Return (X, Y) of the center of cell containing provided text 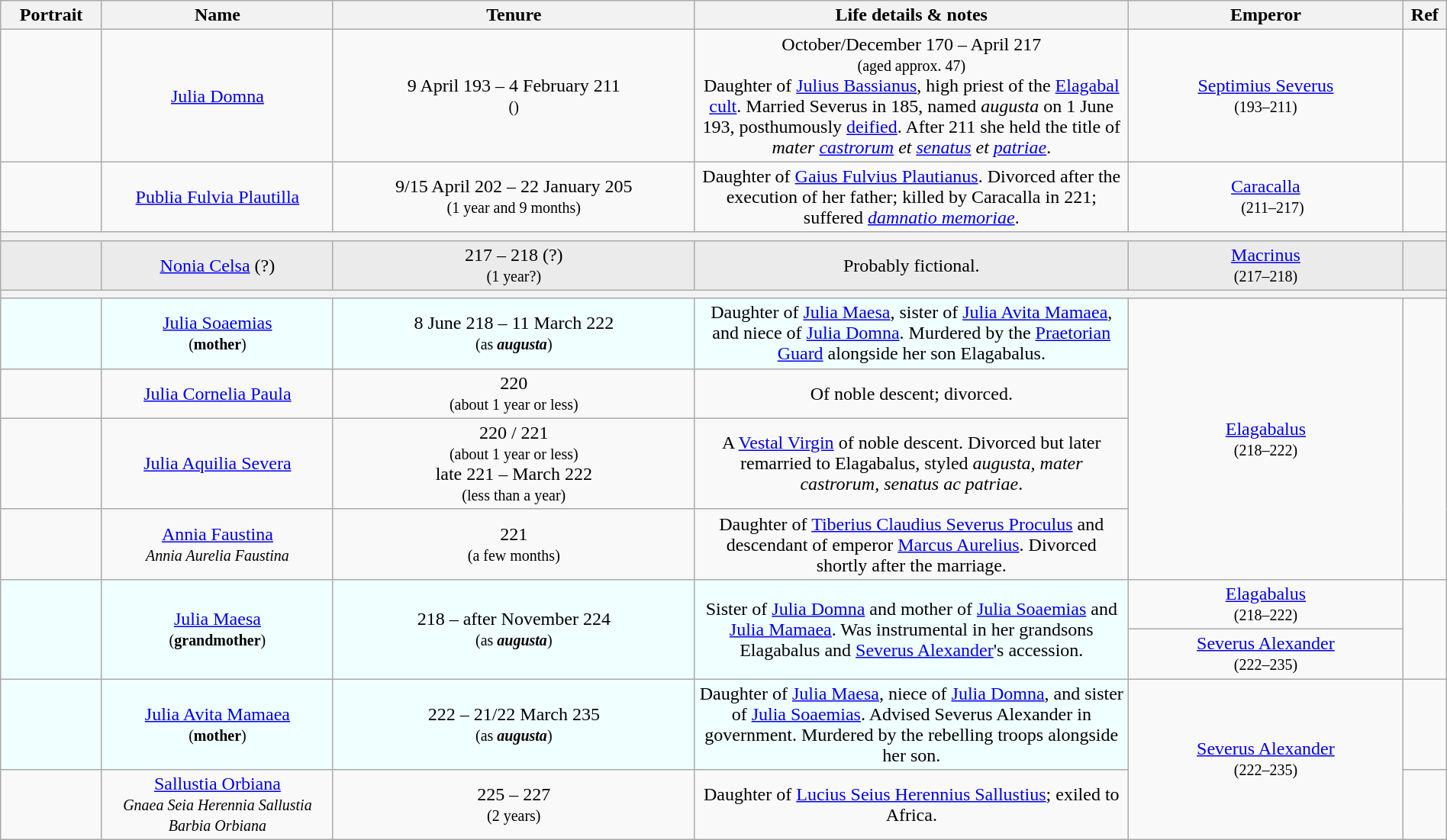
8 June 218 – 11 March 222(as augusta) (514, 333)
222 – 21/22 March 235(as augusta) (514, 725)
9 April 193 – 4 February 211() (514, 96)
Julia Cornelia Paula (217, 394)
Of noble descent; divorced. (911, 394)
Julia Soaemias(mother) (217, 333)
Caracalla (211–217) (1265, 197)
Annia FaustinaAnnia Aurelia Faustina (217, 544)
Julia Avita Mamaea(mother) (217, 725)
Daughter of Julia Maesa, sister of Julia Avita Mamaea, and niece of Julia Domna. Murdered by the Praetorian Guard alongside her son Elagabalus. (911, 333)
Septimius Severus(193–211) (1265, 96)
Sister of Julia Domna and mother of Julia Soaemias and Julia Mamaea. Was instrumental in her grandsons Elagabalus and Severus Alexander's accession. (911, 629)
225 – 227(2 years) (514, 805)
Macrinus(217–218) (1265, 266)
220(about 1 year or less) (514, 394)
217 – 218 (?)(1 year?) (514, 266)
221(a few months) (514, 544)
Julia Aquilia Severa (217, 464)
A Vestal Virgin of noble descent. Divorced but later remarried to Elagabalus, styled augusta, mater castrorum, senatus ac patriae. (911, 464)
Julia Domna (217, 96)
Probably fictional. (911, 266)
Daughter of Gaius Fulvius Plautianus. Divorced after the execution of her father; killed by Caracalla in 221; suffered damnatio memoriae. (911, 197)
Nonia Celsa (?) (217, 266)
Name (217, 15)
9/15 April 202 – 22 January 205(1 year and 9 months) (514, 197)
Portrait (52, 15)
Ref (1424, 15)
Publia Fulvia Plautilla (217, 197)
Julia Maesa(grandmother) (217, 629)
Daughter of Lucius Seius Herennius Sallustius; exiled to Africa. (911, 805)
Life details & notes (911, 15)
Sallustia OrbianaGnaea Seia Herennia Sallustia Barbia Orbiana (217, 805)
Daughter of Tiberius Claudius Severus Proculus and descendant of emperor Marcus Aurelius. Divorced shortly after the marriage. (911, 544)
Emperor (1265, 15)
218 – after November 224(as augusta) (514, 629)
Tenure (514, 15)
220 / 221(about 1 year or less)late 221 – March 222(less than a year) (514, 464)
